Return the [X, Y] coordinate for the center point of the cell that contains the specified text.  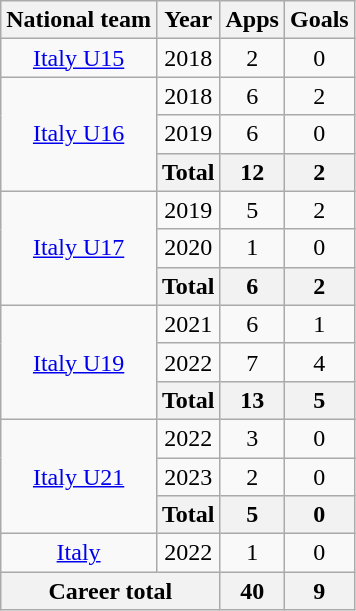
Italy [79, 553]
9 [319, 591]
2021 [188, 324]
3 [252, 438]
Italy U21 [79, 476]
Italy U19 [79, 362]
40 [252, 591]
12 [252, 172]
National team [79, 20]
Goals [319, 20]
Apps [252, 20]
2023 [188, 477]
Italy U17 [79, 248]
4 [319, 362]
Italy U15 [79, 58]
Italy U16 [79, 134]
13 [252, 400]
Career total [110, 591]
2020 [188, 248]
Year [188, 20]
7 [252, 362]
